Provide the [x, y] coordinate of the cell's center where the given text is located.  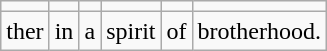
in [64, 31]
ther [25, 31]
a [90, 31]
spirit [131, 31]
of [176, 31]
brotherhood. [259, 31]
